Identify which cell holds the provided text, then report its [X, Y] central coordinate. 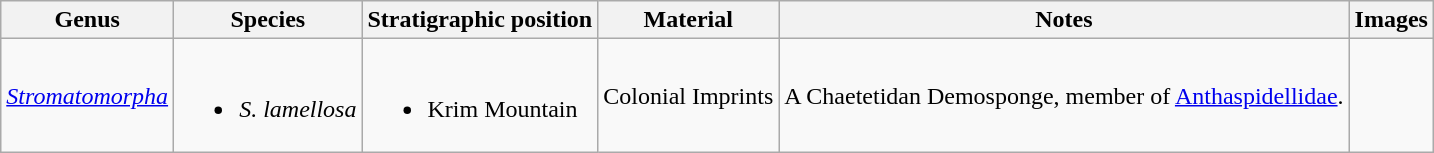
Material [688, 20]
Species [268, 20]
Images [1391, 20]
Stromatomorpha [88, 96]
Krim Mountain [480, 96]
Stratigraphic position [480, 20]
A Chaetetidan Demosponge, member of Anthaspidellidae. [1064, 96]
S. lamellosa [268, 96]
Colonial Imprints [688, 96]
Notes [1064, 20]
Genus [88, 20]
